Scan for the cell matching the given text and deliver its [X, Y] coordinate at center. 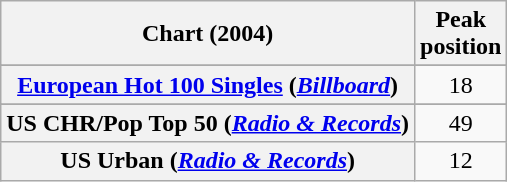
US Urban (Radio & Records) [208, 161]
US CHR/Pop Top 50 (Radio & Records) [208, 123]
Peakposition [461, 34]
49 [461, 123]
18 [461, 85]
12 [461, 161]
Chart (2004) [208, 34]
European Hot 100 Singles (Billboard) [208, 85]
